Determine the [X, Y] coordinate at the center of the cell enclosing the given text.  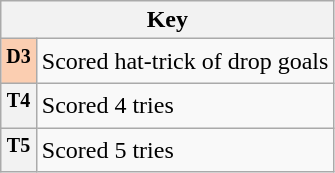
Key [168, 20]
Scored 4 tries [185, 106]
D3 [19, 62]
T5 [19, 150]
T4 [19, 106]
Scored 5 tries [185, 150]
Scored hat-trick of drop goals [185, 62]
